For the text-containing cell, return its midpoint in [X, Y] coordinate format. 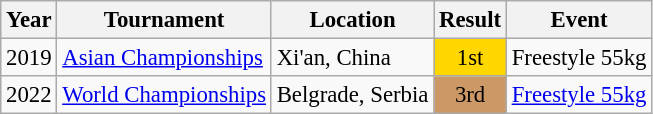
2019 [29, 58]
Xi'an, China [352, 58]
Location [352, 20]
Asian Championships [164, 58]
Event [578, 20]
2022 [29, 95]
Belgrade, Serbia [352, 95]
Year [29, 20]
Tournament [164, 20]
1st [470, 58]
World Championships [164, 95]
Result [470, 20]
3rd [470, 95]
